Locate the cell with the specified text and output its (x, y) center coordinate. 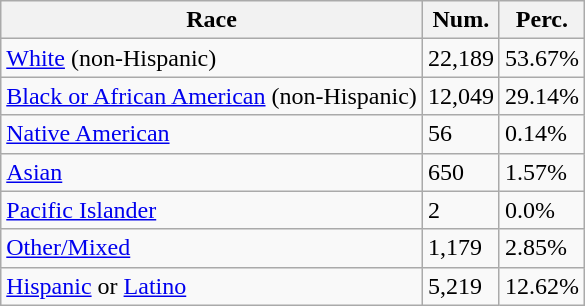
Asian (212, 172)
12.62% (542, 286)
1.57% (542, 172)
White (non-Hispanic) (212, 58)
0.14% (542, 134)
Black or African American (non-Hispanic) (212, 96)
22,189 (460, 58)
Native American (212, 134)
12,049 (460, 96)
Hispanic or Latino (212, 286)
650 (460, 172)
Pacific Islander (212, 210)
1,179 (460, 248)
Perc. (542, 20)
53.67% (542, 58)
2.85% (542, 248)
29.14% (542, 96)
56 (460, 134)
Num. (460, 20)
2 (460, 210)
5,219 (460, 286)
Race (212, 20)
0.0% (542, 210)
Other/Mixed (212, 248)
